Detect which cell encompasses the target text, then output its [X, Y] center coordinate. 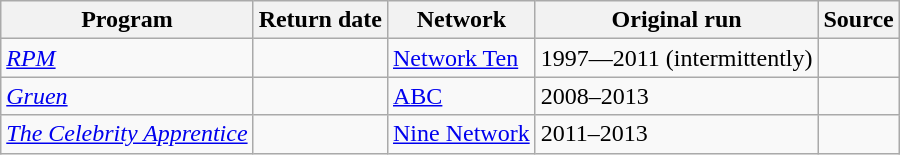
Original run [676, 20]
RPM [127, 58]
Network Ten [461, 58]
Network [461, 20]
Program [127, 20]
Gruen [127, 96]
1997—2011 (intermittently) [676, 58]
2008–2013 [676, 96]
Nine Network [461, 134]
ABC [461, 96]
Source [858, 20]
Return date [320, 20]
2011–2013 [676, 134]
The Celebrity Apprentice [127, 134]
